Determine the (X, Y) coordinate at the center of the cell enclosing the given text.  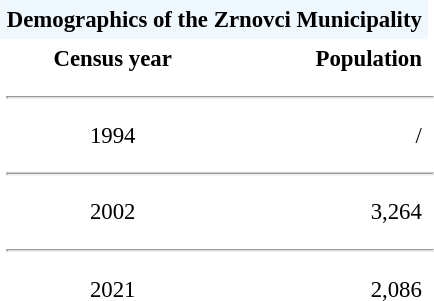
1994 (113, 136)
Demographics of the Zrnovci Municipality (214, 20)
Census year (113, 58)
3,264 (326, 212)
/ (326, 136)
Population (326, 58)
2002 (113, 212)
